Output the [x, y] coordinate of the center of the cell containing the given text.  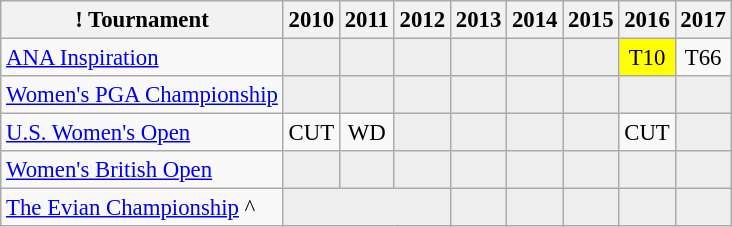
! Tournament [142, 20]
T10 [647, 58]
2012 [422, 20]
T66 [703, 58]
Women's British Open [142, 170]
ANA Inspiration [142, 58]
2014 [535, 20]
2011 [366, 20]
2013 [478, 20]
2016 [647, 20]
2017 [703, 20]
U.S. Women's Open [142, 133]
The Evian Championship ^ [142, 208]
Women's PGA Championship [142, 95]
WD [366, 133]
2015 [591, 20]
2010 [311, 20]
